Return the (X, Y) coordinate for the center point of the cell that contains the specified text.  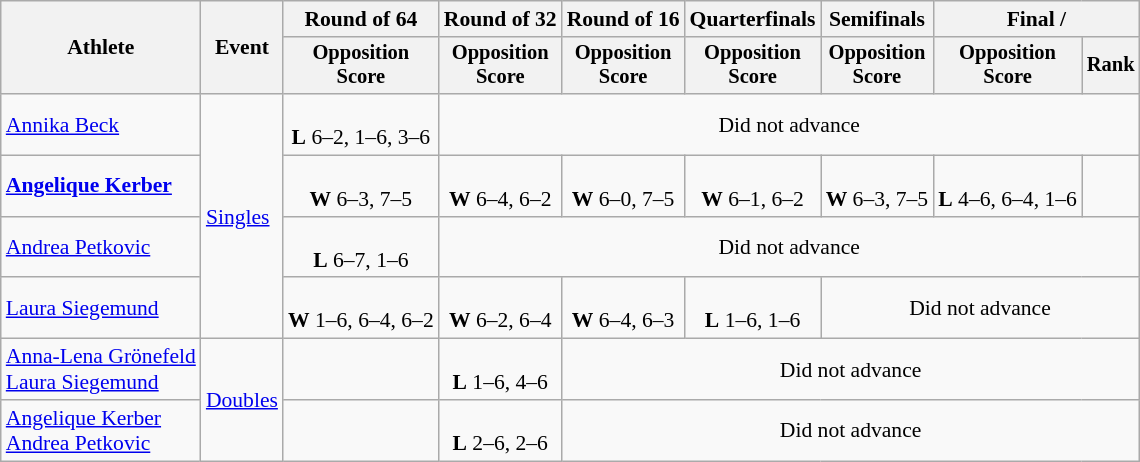
Event (242, 48)
Annika Beck (101, 124)
L 6–2, 1–6, 3–6 (361, 124)
Round of 16 (624, 19)
Round of 64 (361, 19)
L 6–7, 1–6 (361, 248)
Singles (242, 216)
Anna-Lena GrönefeldLaura Siegemund (101, 370)
Angelique KerberAndrea Petkovic (101, 430)
Laura Siegemund (101, 308)
L 4–6, 6–4, 1–6 (1008, 186)
Round of 32 (500, 19)
Andrea Petkovic (101, 248)
Athlete (101, 48)
W 6–4, 6–2 (500, 186)
Angelique Kerber (101, 186)
W 6–0, 7–5 (624, 186)
Rank (1111, 66)
L 1–6, 1–6 (753, 308)
W 6–2, 6–4 (500, 308)
W 6–4, 6–3 (624, 308)
L 1–6, 4–6 (500, 370)
Doubles (242, 400)
L 2–6, 2–6 (500, 430)
Final / (1036, 19)
W 6–1, 6–2 (753, 186)
Quarterfinals (753, 19)
Semifinals (878, 19)
W 1–6, 6–4, 6–2 (361, 308)
